Return [X, Y] of the center of cell containing provided text 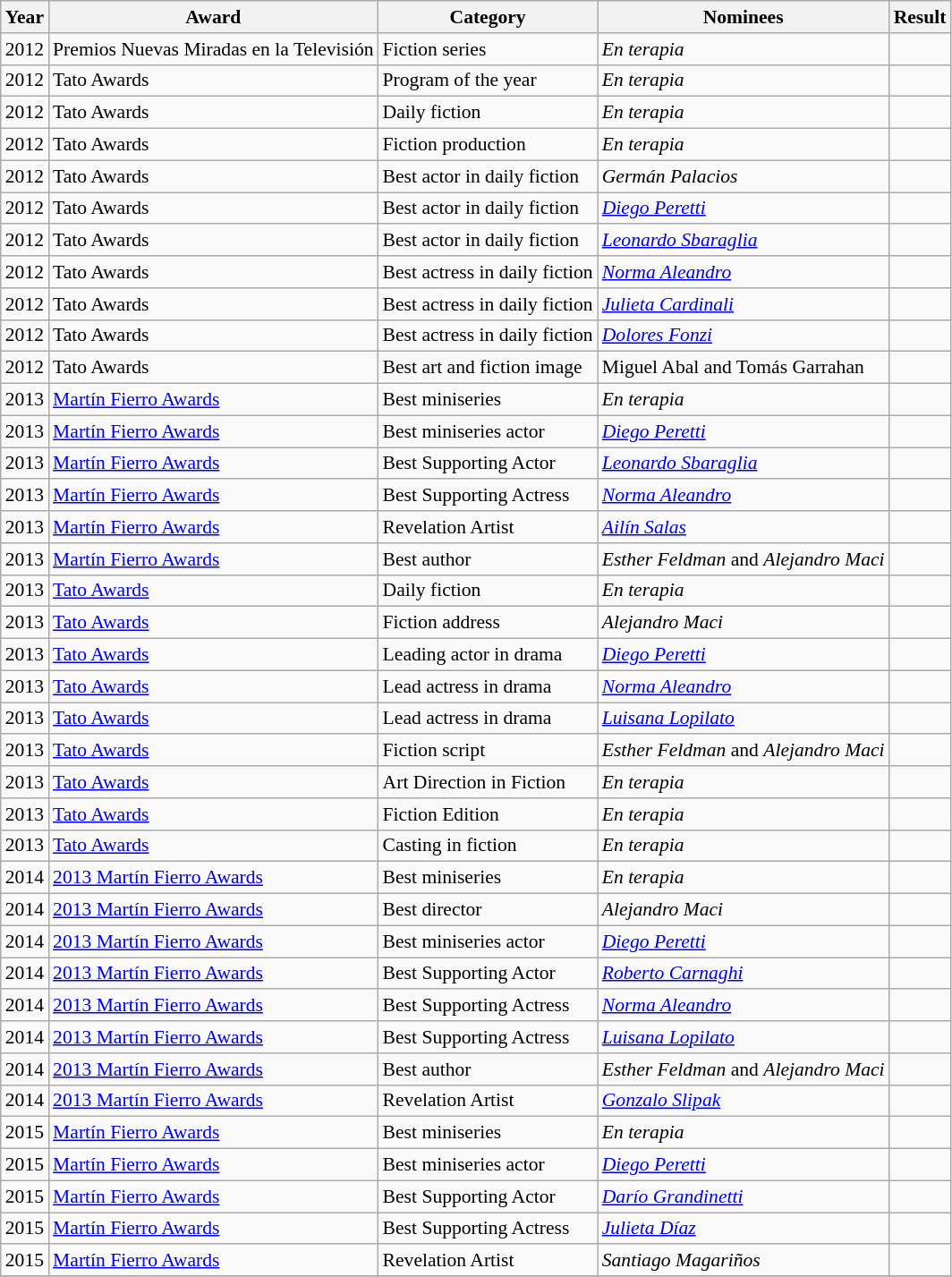
Miguel Abal and Tomás Garrahan [744, 368]
Leading actor in drama [489, 655]
Program of the year [489, 81]
Result [920, 17]
Category [489, 17]
Fiction Edition [489, 814]
Darío Grandinetti [744, 1196]
Santiago Magariños [744, 1261]
Year [25, 17]
Dolores Fonzi [744, 336]
Nominees [744, 17]
Roberto Carnaghi [744, 974]
Fiction production [489, 145]
Award [213, 17]
Best art and fiction image [489, 368]
Premios Nuevas Miradas en la Televisión [213, 49]
Gonzalo Slipak [744, 1101]
Best director [489, 910]
Fiction script [489, 751]
Julieta Díaz [744, 1229]
Julieta Cardinali [744, 304]
Ailín Salas [744, 527]
Casting in fiction [489, 846]
Fiction series [489, 49]
Art Direction in Fiction [489, 782]
Fiction address [489, 623]
Germán Palacios [744, 176]
